Return the (x, y) coordinate for the center point of the cell that contains the specified text.  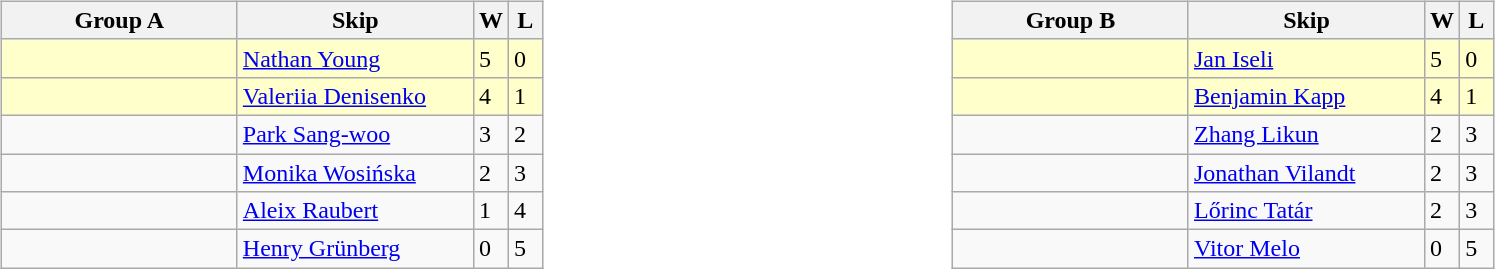
Zhang Likun (1306, 134)
Monika Wosińska (355, 173)
Jonathan Vilandt (1306, 173)
Group B (1070, 20)
Nathan Young (355, 58)
Group A (119, 20)
Lőrinc Tatár (1306, 211)
Park Sang-woo (355, 134)
Aleix Raubert (355, 211)
Benjamin Kapp (1306, 96)
Jan Iseli (1306, 58)
Henry Grünberg (355, 249)
Vitor Melo (1306, 249)
Valeriia Denisenko (355, 96)
